Pinpoint the cell where the given text exists, returning its [X, Y] midpoint coordinate. 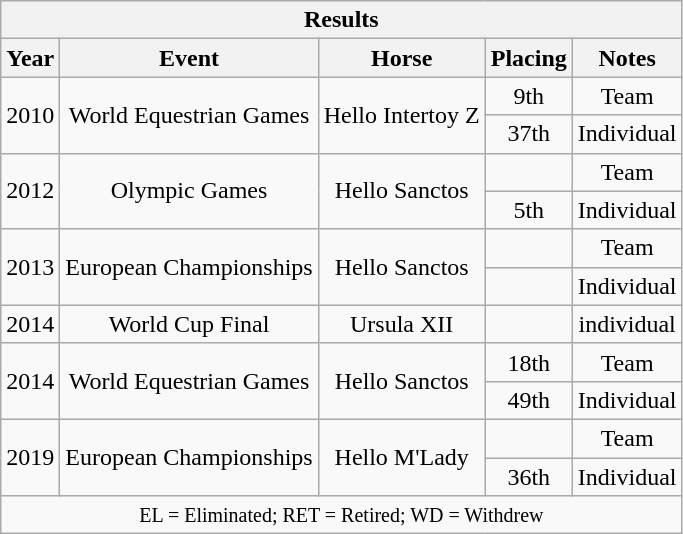
Year [30, 58]
Event [189, 58]
5th [528, 210]
Results [342, 20]
2010 [30, 115]
Notes [627, 58]
Horse [402, 58]
37th [528, 134]
Hello M'Lady [402, 457]
49th [528, 400]
Placing [528, 58]
World Cup Final [189, 324]
Ursula XII [402, 324]
Hello Intertoy Z [402, 115]
2019 [30, 457]
36th [528, 477]
2013 [30, 267]
9th [528, 96]
EL = Eliminated; RET = Retired; WD = Withdrew [342, 515]
2012 [30, 191]
Olympic Games [189, 191]
individual [627, 324]
18th [528, 362]
